Extract the (x, y) coordinate from the center of the cell holding the provided text.  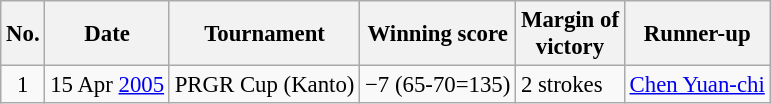
Chen Yuan-chi (697, 85)
2 strokes (570, 85)
1 (23, 85)
15 Apr 2005 (107, 85)
−7 (65-70=135) (438, 85)
Winning score (438, 34)
Date (107, 34)
No. (23, 34)
PRGR Cup (Kanto) (264, 85)
Margin ofvictory (570, 34)
Tournament (264, 34)
Runner-up (697, 34)
